Scan for the cell matching the given text and deliver its [X, Y] coordinate at center. 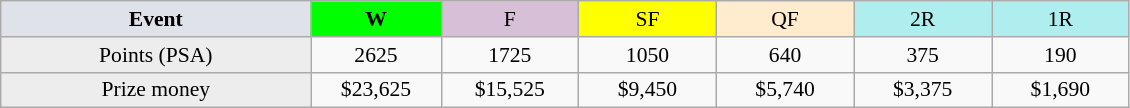
1050 [648, 55]
$5,740 [785, 90]
$1,690 [1061, 90]
1725 [510, 55]
$15,525 [510, 90]
2R [923, 19]
$23,625 [376, 90]
QF [785, 19]
$3,375 [923, 90]
375 [923, 55]
Event [156, 19]
2625 [376, 55]
Points (PSA) [156, 55]
640 [785, 55]
$9,450 [648, 90]
190 [1061, 55]
W [376, 19]
Prize money [156, 90]
SF [648, 19]
F [510, 19]
1R [1061, 19]
